Output the [x, y] coordinate of the center of the cell containing the given text.  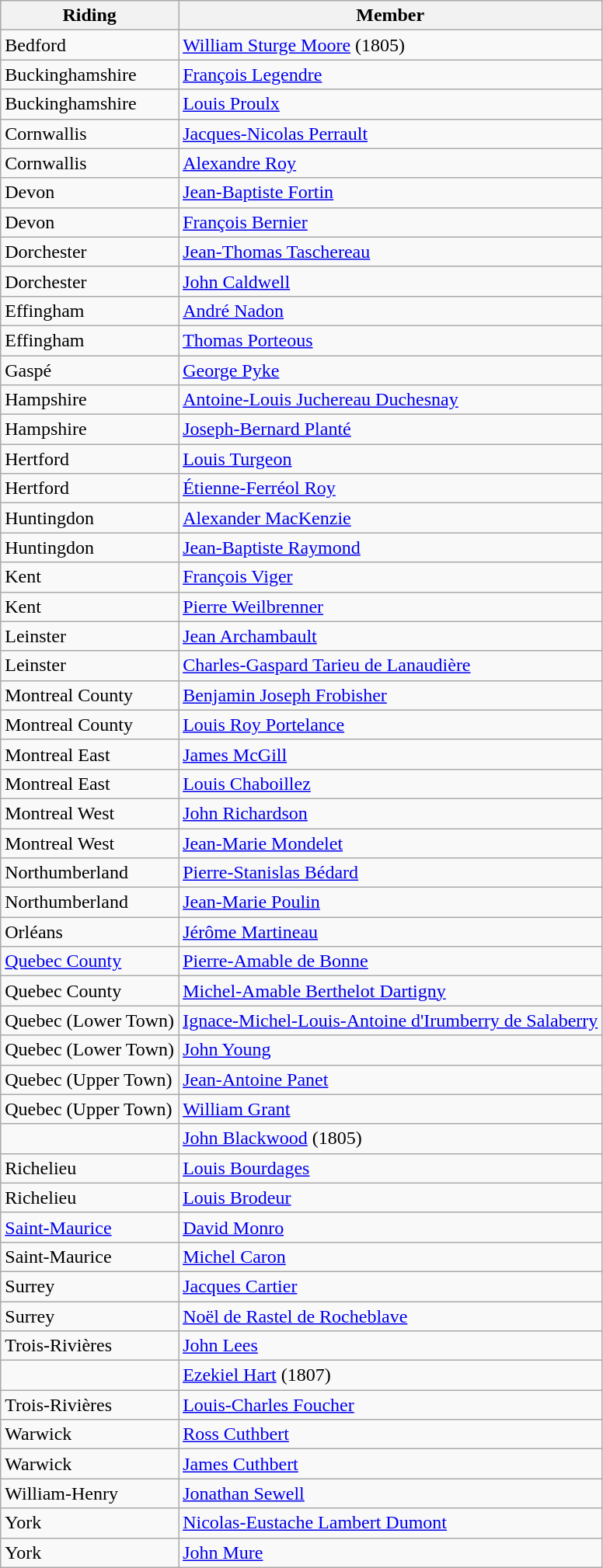
François Viger [390, 577]
Pierre-Stanislas Bédard [390, 873]
Gaspé [90, 370]
Alexandre Roy [390, 163]
Thomas Porteous [390, 340]
Jean-Antoine Panet [390, 1080]
Member [390, 16]
John Lees [390, 1346]
Louis Brodeur [390, 1198]
Michel-Amable Berthelot Dartigny [390, 991]
William-Henry [90, 1493]
Jean-Baptiste Raymond [390, 548]
Ross Cuthbert [390, 1434]
Pierre-Amable de Bonne [390, 961]
Antoine-Louis Juchereau Duchesnay [390, 400]
James Cuthbert [390, 1464]
Bedford [90, 45]
Orléans [90, 932]
Jacques-Nicolas Perrault [390, 134]
Jean-Marie Poulin [390, 902]
Louis Roy Portelance [390, 725]
William Sturge Moore (1805) [390, 45]
Ezekiel Hart (1807) [390, 1375]
Charles-Gaspard Tarieu de Lanaudière [390, 666]
Benjamin Joseph Frobisher [390, 695]
Nicolas-Eustache Lambert Dumont [390, 1523]
Jean-Thomas Taschereau [390, 252]
Louis Proulx [390, 104]
François Legendre [390, 75]
Louis Turgeon [390, 459]
Alexander MacKenzie [390, 518]
André Nadon [390, 311]
Louis-Charles Foucher [390, 1405]
John Richardson [390, 813]
Jean-Marie Mondelet [390, 843]
George Pyke [390, 370]
John Blackwood (1805) [390, 1139]
Riding [90, 16]
William Grant [390, 1109]
John Mure [390, 1552]
John Young [390, 1050]
Jacques Cartier [390, 1286]
Noël de Rastel de Rocheblave [390, 1316]
Louis Chaboillez [390, 784]
Étienne-Ferréol Roy [390, 488]
John Caldwell [390, 281]
François Bernier [390, 222]
David Monro [390, 1227]
Louis Bourdages [390, 1168]
Michel Caron [390, 1257]
James McGill [390, 754]
Pierre Weilbrenner [390, 607]
Jean Archambault [390, 636]
Jean-Baptiste Fortin [390, 193]
Jonathan Sewell [390, 1493]
Jérôme Martineau [390, 932]
Ignace-Michel-Louis-Antoine d'Irumberry de Salaberry [390, 1020]
Joseph-Bernard Planté [390, 429]
